Provide the [x, y] coordinate of the cell's center where the given text is located.  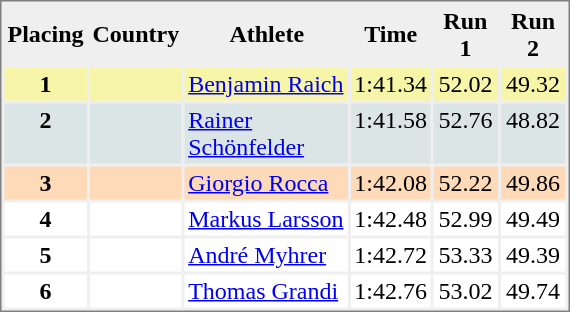
Giorgio Rocca [266, 182]
Run 1 [466, 34]
49.86 [534, 182]
5 [45, 254]
49.74 [534, 290]
3 [45, 182]
53.33 [466, 254]
53.02 [466, 290]
1:42.72 [390, 254]
52.99 [466, 218]
52.22 [466, 182]
Country [136, 34]
49.49 [534, 218]
Run 2 [534, 34]
6 [45, 290]
Time [390, 34]
48.82 [534, 134]
1:41.34 [390, 84]
1 [45, 84]
André Myhrer [266, 254]
49.39 [534, 254]
2 [45, 134]
1:42.76 [390, 290]
Markus Larsson [266, 218]
52.02 [466, 84]
Thomas Grandi [266, 290]
1:42.08 [390, 182]
4 [45, 218]
1:41.58 [390, 134]
Rainer Schönfelder [266, 134]
Benjamin Raich [266, 84]
Athlete [266, 34]
1:42.48 [390, 218]
49.32 [534, 84]
52.76 [466, 134]
Placing [45, 34]
